Provide the [x, y] coordinate of the cell's center where the given text is located.  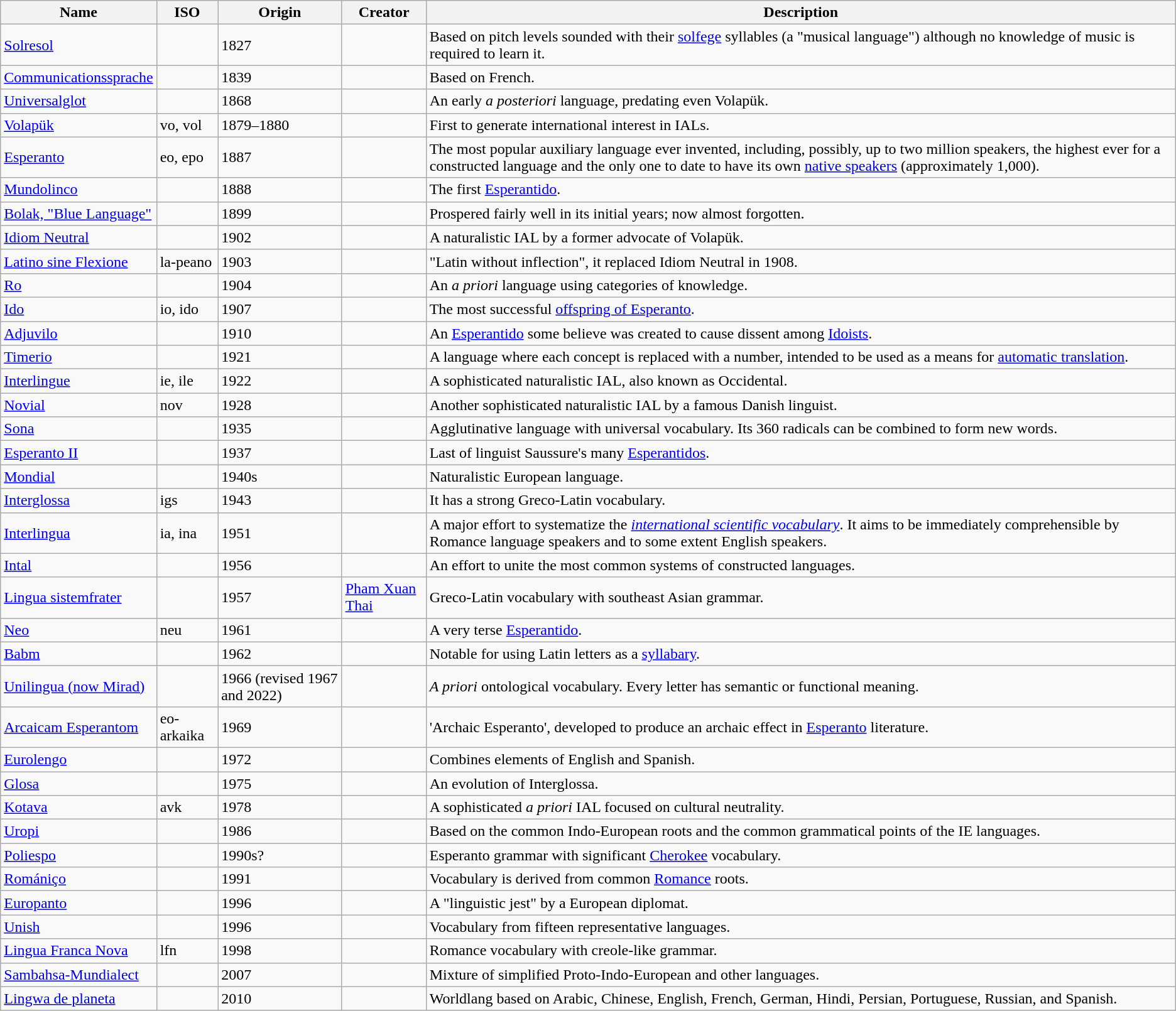
Combines elements of English and Spanish. [800, 759]
1957 [280, 598]
1827 [280, 45]
neu [187, 630]
A very terse Esperantido. [800, 630]
The first Esperantido. [800, 190]
Description [800, 13]
Unilingua (now Mirad) [79, 686]
1922 [280, 381]
1998 [280, 951]
1991 [280, 879]
Arcaicam Esperantom [79, 727]
Bolak, "Blue Language" [79, 214]
1921 [280, 357]
io, ido [187, 309]
1966 (revised 1967 and 2022) [280, 686]
1972 [280, 759]
A sophisticated a priori IAL focused on cultural neutrality. [800, 808]
Idiom Neutral [79, 237]
1943 [280, 500]
avk [187, 808]
Esperanto [79, 157]
Based on French. [800, 77]
1839 [280, 77]
1904 [280, 285]
'Archaic Esperanto', developed to produce an archaic effect in Esperanto literature. [800, 727]
ie, ile [187, 381]
lfn [187, 951]
Sambahsa-Mundialect [79, 975]
Agglutinative language with universal vocabulary. Its 360 radicals can be combined to form new words. [800, 429]
Universalglot [79, 101]
1986 [280, 831]
Poliespo [79, 855]
Origin [280, 13]
1879–1880 [280, 125]
Interglossa [79, 500]
Mundolinco [79, 190]
Ido [79, 309]
Esperanto II [79, 453]
1956 [280, 565]
A "linguistic jest" by a European diplomat. [800, 903]
A priori ontological vocabulary. Every letter has semantic or functional meaning. [800, 686]
Naturalistic European language. [800, 477]
igs [187, 500]
1868 [280, 101]
Lingwa de planeta [79, 998]
la-peano [187, 261]
An effort to unite the most common systems of constructed languages. [800, 565]
First to generate international interest in IALs. [800, 125]
1937 [280, 453]
It has a strong Greco-Latin vocabulary. [800, 500]
Worldlang based on Arabic, Chinese, English, French, German, Hindi, Persian, Portuguese, Russian, and Spanish. [800, 998]
1962 [280, 654]
Neo [79, 630]
1961 [280, 630]
Name [79, 13]
Lingua Franca Nova [79, 951]
Creator [384, 13]
Solresol [79, 45]
2010 [280, 998]
Interlingue [79, 381]
1978 [280, 808]
Based on the common Indo-European roots and the common grammatical points of the IE languages. [800, 831]
Pham Xuan Thai [384, 598]
Adjuvilo [79, 333]
1907 [280, 309]
1903 [280, 261]
1928 [280, 405]
1902 [280, 237]
Latino sine Flexione [79, 261]
Uropi [79, 831]
1990s? [280, 855]
Unish [79, 927]
Romániço [79, 879]
Europanto [79, 903]
1975 [280, 783]
Prospered fairly well in its initial years; now almost forgotten. [800, 214]
Communicationssprache [79, 77]
A language where each concept is replaced with a number, intended to be used as a means for automatic translation. [800, 357]
Vocabulary is derived from common Romance roots. [800, 879]
Last of linguist Saussure's many Esperantidos. [800, 453]
Eurolengo [79, 759]
Kotava [79, 808]
ia, ina [187, 533]
A sophisticated naturalistic IAL, also known as Occidental. [800, 381]
A naturalistic IAL by a former advocate of Volapük. [800, 237]
"Latin without inflection", it replaced Idiom Neutral in 1908. [800, 261]
Vocabulary from fifteen representative languages. [800, 927]
An a priori language using categories of knowledge. [800, 285]
Glosa [79, 783]
eo-arkaika [187, 727]
Notable for using Latin letters as a syllabary. [800, 654]
Novial [79, 405]
1888 [280, 190]
2007 [280, 975]
An evolution of Interglossa. [800, 783]
Greco-Latin vocabulary with southeast Asian grammar. [800, 598]
The most successful offspring of Esperanto. [800, 309]
ISO [187, 13]
An early a posteriori language, predating even Volapük. [800, 101]
An Esperantido some believe was created to cause dissent among Idoists. [800, 333]
vo, vol [187, 125]
Sona [79, 429]
1910 [280, 333]
eo, epo [187, 157]
Volapük [79, 125]
nov [187, 405]
1899 [280, 214]
Romance vocabulary with creole-like grammar. [800, 951]
Lingua sistemfrater [79, 598]
1951 [280, 533]
Esperanto grammar with significant Cherokee vocabulary. [800, 855]
1969 [280, 727]
Babm [79, 654]
Interlingua [79, 533]
Mondial [79, 477]
1940s [280, 477]
Timerio [79, 357]
Ro [79, 285]
Mixture of simplified Proto-Indo-European and other languages. [800, 975]
1887 [280, 157]
Intal [79, 565]
Another sophisticated naturalistic IAL by a famous Danish linguist. [800, 405]
1935 [280, 429]
Based on pitch levels sounded with their solfege syllables (a "musical language") although no knowledge of music is required to learn it. [800, 45]
